Extract the [X, Y] coordinate from the center of the cell holding the provided text.  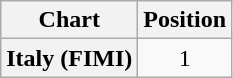
Italy (FIMI) [70, 58]
1 [185, 58]
Chart [70, 20]
Position [185, 20]
